Pinpoint the cell where the given text exists, returning its [X, Y] midpoint coordinate. 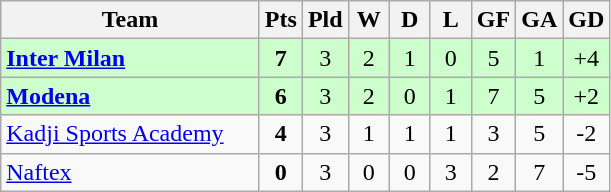
Inter Milan [130, 58]
6 [280, 96]
Modena [130, 96]
4 [280, 134]
+4 [586, 58]
+2 [586, 96]
D [410, 20]
Naftex [130, 172]
-5 [586, 172]
Pld [325, 20]
Kadji Sports Academy [130, 134]
GF [493, 20]
L [450, 20]
Team [130, 20]
GD [586, 20]
Pts [280, 20]
W [368, 20]
-2 [586, 134]
GA [540, 20]
